Return (x, y) of the center of cell containing provided text 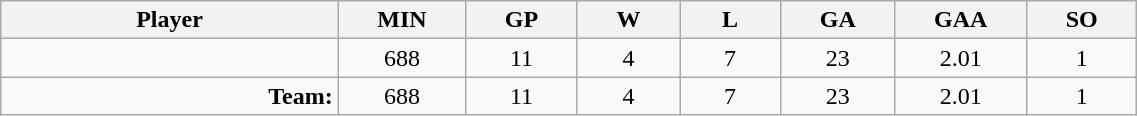
Team: (170, 96)
Player (170, 20)
MIN (402, 20)
GP (522, 20)
SO (1081, 20)
GAA (961, 20)
L (730, 20)
W (628, 20)
GA (838, 20)
